Extract the (x, y) coordinate from the center of the cell holding the provided text.  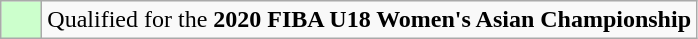
Qualified for the 2020 FIBA U18 Women's Asian Championship (370, 20)
